Return (X, Y) of the center of cell containing provided text 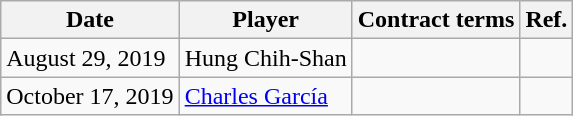
Contract terms (436, 20)
October 17, 2019 (90, 96)
Date (90, 20)
August 29, 2019 (90, 58)
Player (266, 20)
Ref. (546, 20)
Charles García (266, 96)
Hung Chih-Shan (266, 58)
